From the cell containing the given text, extract its center point as [x, y] coordinate. 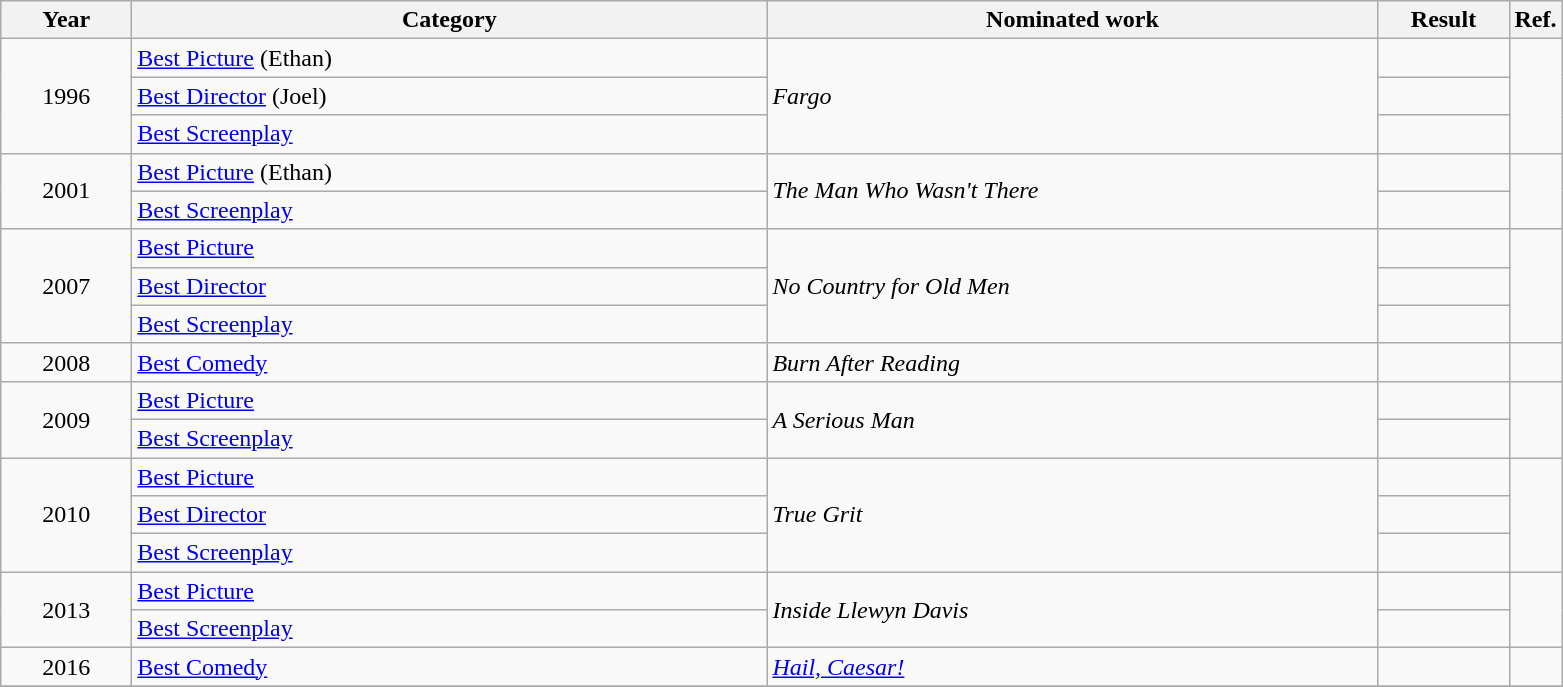
2008 [66, 362]
Inside Llewyn Davis [1072, 610]
Result [1444, 20]
2001 [66, 191]
2016 [66, 667]
Nominated work [1072, 20]
A Serious Man [1072, 419]
Category [450, 20]
Burn After Reading [1072, 362]
1996 [66, 96]
True Grit [1072, 515]
Year [66, 20]
2010 [66, 515]
2009 [66, 419]
No Country for Old Men [1072, 286]
Hail, Caesar! [1072, 667]
The Man Who Wasn't There [1072, 191]
Fargo [1072, 96]
Ref. [1536, 20]
2007 [66, 286]
2013 [66, 610]
Best Director (Joel) [450, 96]
